Determine the [x, y] coordinate at the center of the cell enclosing the given text.  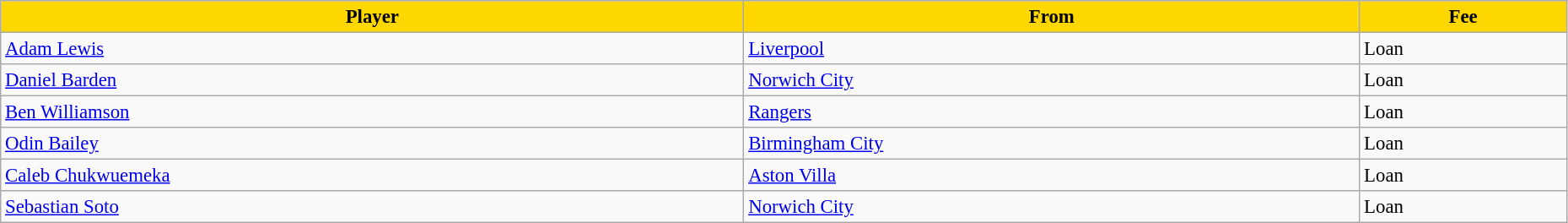
From [1052, 17]
Birmingham City [1052, 144]
Liverpool [1052, 49]
Caleb Chukwuemeka [373, 176]
Sebastian Soto [373, 207]
Ben Williamson [373, 112]
Adam Lewis [373, 49]
Aston Villa [1052, 176]
Player [373, 17]
Fee [1463, 17]
Rangers [1052, 112]
Daniel Barden [373, 80]
Odin Bailey [373, 144]
